Detect which cell encompasses the target text, then output its (X, Y) center coordinate. 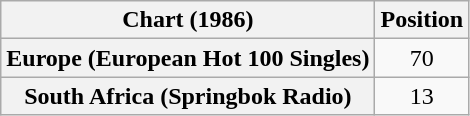
Position (422, 20)
Chart (1986) (188, 20)
13 (422, 96)
Europe (European Hot 100 Singles) (188, 58)
South Africa (Springbok Radio) (188, 96)
70 (422, 58)
